Pinpoint the cell where the given text exists, returning its (X, Y) midpoint coordinate. 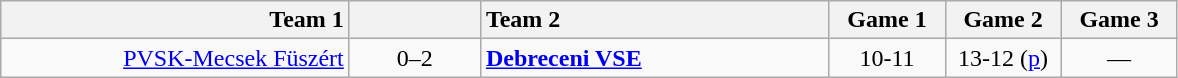
Team 1 (176, 20)
— (1119, 58)
PVSK-Mecsek Füszért (176, 58)
Debreceni VSE (654, 58)
0–2 (414, 58)
13-12 (p) (1003, 58)
10-11 (887, 58)
Game 3 (1119, 20)
Game 2 (1003, 20)
Team 2 (654, 20)
Game 1 (887, 20)
